Pinpoint the cell where the given text exists, returning its (X, Y) midpoint coordinate. 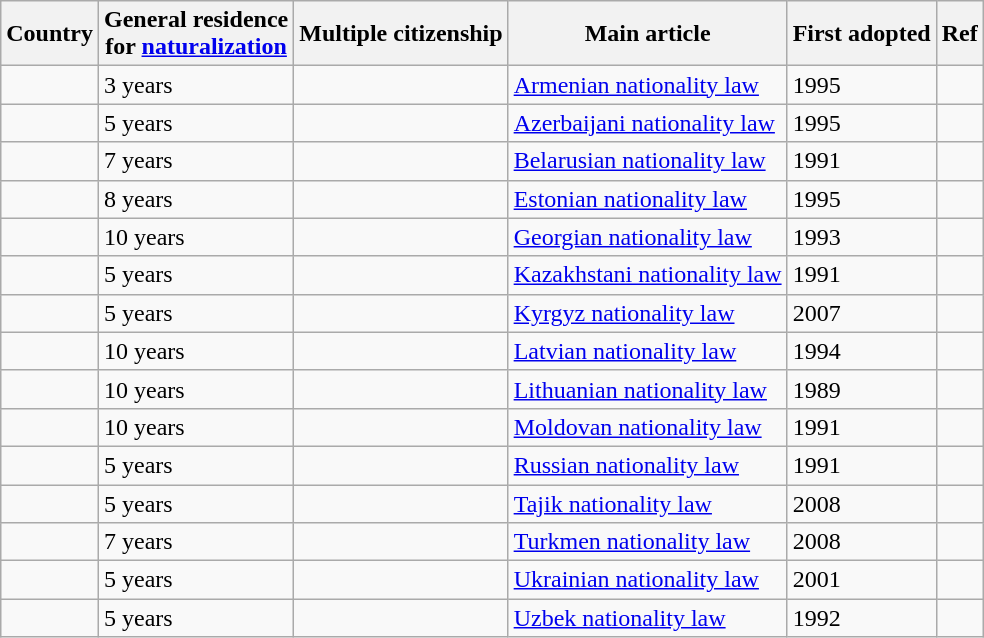
1992 (862, 618)
Russian nationality law (648, 465)
Lithuanian nationality law (648, 389)
Estonian nationality law (648, 199)
First adopted (862, 34)
Kyrgyz nationality law (648, 313)
1993 (862, 237)
Georgian nationality law (648, 237)
Turkmen nationality law (648, 542)
8 years (196, 199)
Azerbaijani nationality law (648, 123)
1994 (862, 351)
Country (50, 34)
Multiple citizenship (401, 34)
2001 (862, 580)
Moldovan nationality law (648, 427)
1989 (862, 389)
Uzbek nationality law (648, 618)
3 years (196, 85)
Ukrainian nationality law (648, 580)
Tajik nationality law (648, 503)
Ref (960, 34)
Latvian nationality law (648, 351)
Kazakhstani nationality law (648, 275)
2007 (862, 313)
Armenian nationality law (648, 85)
Belarusian nationality law (648, 161)
General residencefor naturalization (196, 34)
Main article (648, 34)
